Pinpoint the cell where the given text exists, returning its (x, y) midpoint coordinate. 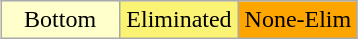
Bottom (60, 20)
None-Elim (298, 20)
Eliminated (180, 20)
